Capture the cell that displays the provided text and extract its [X, Y] central coordinate. 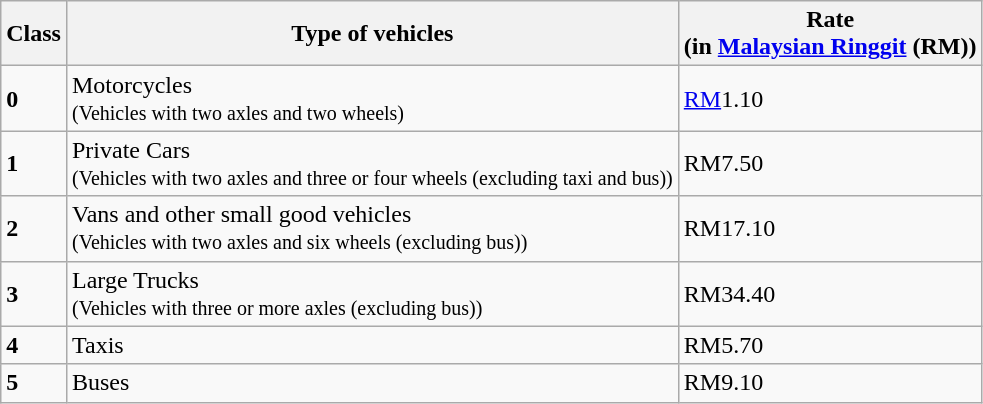
Buses [372, 383]
Type of vehicles [372, 34]
Large Trucks(Vehicles with three or more axles (excluding bus)) [372, 294]
Rate(in Malaysian Ringgit (RM)) [830, 34]
2 [34, 228]
1 [34, 164]
4 [34, 345]
Private Cars(Vehicles with two axles and three or four wheels (excluding taxi and bus)) [372, 164]
0 [34, 98]
RM1.10 [830, 98]
Motorcycles(Vehicles with two axles and two wheels) [372, 98]
RM34.40 [830, 294]
RM7.50 [830, 164]
RM5.70 [830, 345]
Class [34, 34]
5 [34, 383]
RM9.10 [830, 383]
Taxis [372, 345]
3 [34, 294]
RM17.10 [830, 228]
Vans and other small good vehicles(Vehicles with two axles and six wheels (excluding bus)) [372, 228]
